Identify which cell holds the provided text, then report its (x, y) central coordinate. 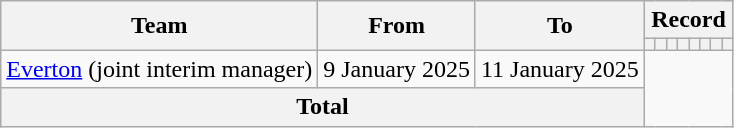
Team (160, 26)
Record (688, 20)
11 January 2025 (560, 69)
Total (323, 107)
From (397, 26)
To (560, 26)
9 January 2025 (397, 69)
Everton (joint interim manager) (160, 69)
